From the cell containing the given text, extract its center point as (x, y) coordinate. 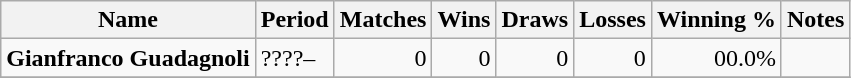
Draws (535, 20)
Name (128, 20)
00.0% (716, 58)
Notes (815, 20)
????– (294, 58)
Winning % (716, 20)
Period (294, 20)
Wins (464, 20)
Losses (613, 20)
Gianfranco Guadagnoli (128, 58)
Matches (383, 20)
